From the cell containing the given text, extract its center point as [X, Y] coordinate. 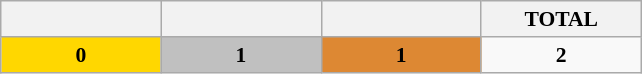
2 [561, 55]
TOTAL [561, 19]
0 [81, 55]
